Extract the (X, Y) coordinate from the center of the cell holding the provided text.  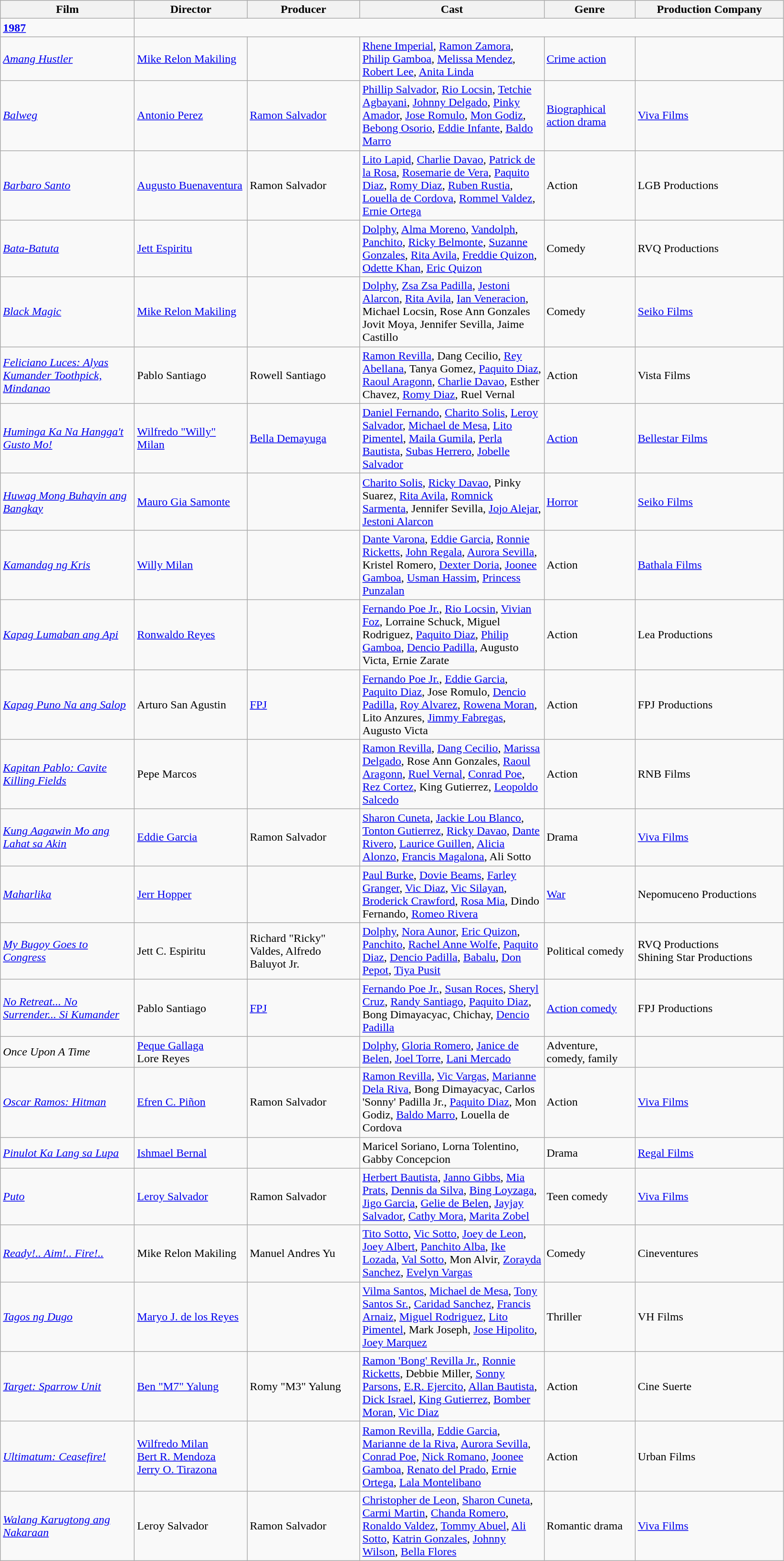
Huwag Mong Buhayin ang Bangkay (68, 501)
Cast (452, 10)
Amang Hustler (68, 59)
Ronwaldo Reyes (191, 634)
Kapag Lumaban ang Api (68, 634)
My Bugoy Goes to Congress (68, 951)
Kamandag ng Kris (68, 565)
Romy "M3" Yalung (303, 1386)
Crime action (590, 59)
Bellestar Films (709, 438)
Jett Espiritu (191, 248)
Production Company (709, 10)
Regal Films (709, 1152)
No Retreat... No Surrender... Si Kumander (68, 1008)
Cine Suerte (709, 1386)
Manuel Andres Yu (303, 1254)
Maryo J. de los Reyes (191, 1317)
Daniel Fernando, Charito Solis, Leroy Salvador, Michael de Mesa, Lito Pimentel, Maila Gumila, Perla Bautista, Subas Herrero, Jobelle Salvador (452, 438)
Maricel Soriano, Lorna Tolentino, Gabby Concepcion (452, 1152)
Bathala Films (709, 565)
Romantic drama (590, 1526)
Fernando Poe Jr., Rio Locsin, Vivian Foz, Lorraine Schuck, Miguel Rodriguez, Paquito Diaz, Philip Gamboa, Dencio Padilla, Augusto Victa, Ernie Zarate (452, 634)
Paul Burke, Dovie Beams, Farley Granger, Vic Diaz, Vic Silayan, Broderick Crawford, Rosa Mia, Dindo Fernando, Romeo Rivera (452, 895)
Ready!.. Aim!.. Fire!.. (68, 1254)
RNB Films (709, 774)
Kung Aagawin Mo ang Lahat sa Akin (68, 837)
Action comedy (590, 1008)
Fernando Poe Jr., Susan Roces, Sheryl Cruz, Randy Santiago, Paquito Diaz, Bong Dimayacyac, Chichay, Dencio Padilla (452, 1008)
Arturo San Agustin (191, 704)
Mauro Gia Samonte (191, 501)
Pepe Marcos (191, 774)
Christopher de Leon, Sharon Cuneta, Carmi Martin, Chanda Romero, Ronaldo Valdez, Tommy Abuel, Ali Sotto, Katrin Gonzales, Johnny Wilson, Bella Flores (452, 1526)
Political comedy (590, 951)
Dolphy, Zsa Zsa Padilla, Jestoni Alarcon, Rita Avila, Ian Veneracion, Michael Locsin, Rose Ann Gonzales Jovit Moya, Jennifer Sevilla, Jaime Castillo (452, 312)
Fernando Poe Jr., Eddie Garcia, Paquito Diaz, Jose Romulo, Dencio Padilla, Roy Alvarez, Rowena Moran, Lito Anzures, Jimmy Fabregas, Augusto Victa (452, 704)
Ben "M7" Yalung (191, 1386)
Kapitan Pablo: Cavite Killing Fields (68, 774)
Bata-Batuta (68, 248)
Willy Milan (191, 565)
Cineventures (709, 1254)
VH Films (709, 1317)
Black Magic (68, 312)
Genre (590, 10)
Dolphy, Gloria Romero, Janice de Belen, Joel Torre, Lani Mercado (452, 1052)
Adventure, comedy, family (590, 1052)
Efren C. Piñon (191, 1102)
Lea Productions (709, 634)
Rowell Santiago (303, 375)
Thriller (590, 1317)
Ishmael Bernal (191, 1152)
Director (191, 10)
Nepomuceno Productions (709, 895)
Target: Sparrow Unit (68, 1386)
Bella Demayuga (303, 438)
Wilfredo "Willy" Milan (191, 438)
1987 (68, 28)
Ultimatum: Ceasefire! (68, 1456)
Maharlika (68, 895)
Rhene Imperial, Ramon Zamora, Philip Gamboa, Melissa Mendez, Robert Lee, Anita Linda (452, 59)
Phillip Salvador, Rio Locsin, Tetchie Agbayani, Johnny Delgado, Pinky Amador, Jose Romulo, Mon Godiz, Bebong Osorio, Eddie Infante, Baldo Marro (452, 116)
Oscar Ramos: Hitman (68, 1102)
Producer (303, 10)
Tito Sotto, Vic Sotto, Joey de Leon, Joey Albert, Panchito Alba, Ike Lozada, Val Sotto, Mon Alvir, Zorayda Sanchez, Evelyn Vargas (452, 1254)
Puto (68, 1196)
Charito Solis, Ricky Davao, Pinky Suarez, Rita Avila, Romnick Sarmenta, Jennifer Sevilla, Jojo Alejar, Jestoni Alarcon (452, 501)
Balweg (68, 116)
Peque Gallaga Lore Reyes (191, 1052)
Richard "Ricky" Valdes, Alfredo Baluyot Jr. (303, 951)
Urban Films (709, 1456)
Kapag Puno Na ang Salop (68, 704)
Dolphy, Nora Aunor, Eric Quizon, Panchito, Rachel Anne Wolfe, Paquito Diaz, Dencio Padilla, Babalu, Don Pepot, Tiya Pusit (452, 951)
Huminga Ka Na Hangga't Gusto Mo! (68, 438)
Herbert Bautista, Janno Gibbs, Mia Prats, Dennis da Silva, Bing Loyzaga, Jigo Garcia, Gelie de Belen, Jayjay Salvador, Cathy Mora, Marita Zobel (452, 1196)
Horror (590, 501)
Feliciano Luces: Alyas Kumander Toothpick, Mindanao (68, 375)
Once Upon A Time (68, 1052)
Dolphy, Alma Moreno, Vandolph, Panchito, Ricky Belmonte, Suzanne Gonzales, Rita Avila, Freddie Quizon, Odette Khan, Eric Quizon (452, 248)
Jett C. Espiritu (191, 951)
Barbaro Santo (68, 185)
Sharon Cuneta, Jackie Lou Blanco, Tonton Gutierrez, Ricky Davao, Dante Rivero, Laurice Guillen, Alicia Alonzo, Francis Magalona, Ali Sotto (452, 837)
Jerr Hopper (191, 895)
Wilfredo MilanBert R. MendozaJerry O. Tirazona (191, 1456)
Tagos ng Dugo (68, 1317)
RVQ Productions (709, 248)
Augusto Buenaventura (191, 185)
Eddie Garcia (191, 837)
War (590, 895)
Biographical action drama (590, 116)
Ramon Revilla, Dang Cecilio, Marissa Delgado, Rose Ann Gonzales, Raoul Aragonn, Ruel Vernal, Conrad Poe, Rez Cortez, King Gutierrez, Leopoldo Salcedo (452, 774)
RVQ ProductionsShining Star Productions (709, 951)
Ramon Revilla, Dang Cecilio, Rey Abellana, Tanya Gomez, Paquito Diaz, Raoul Aragonn, Charlie Davao, Esther Chavez, Romy Diaz, Ruel Vernal (452, 375)
Pinulot Ka Lang sa Lupa (68, 1152)
Vista Films (709, 375)
Teen comedy (590, 1196)
Antonio Perez (191, 116)
Film (68, 10)
LGB Productions (709, 185)
Walang Karugtong ang Nakaraan (68, 1526)
Ramon Revilla, Vic Vargas, Marianne Dela Riva, Bong Dimayacyac, Carlos 'Sonny' Padilla Jr., Paquito Diaz, Mon Godiz, Baldo Marro, Louella de Cordova (452, 1102)
